Determine the [X, Y] coordinate at the center of the cell enclosing the given text.  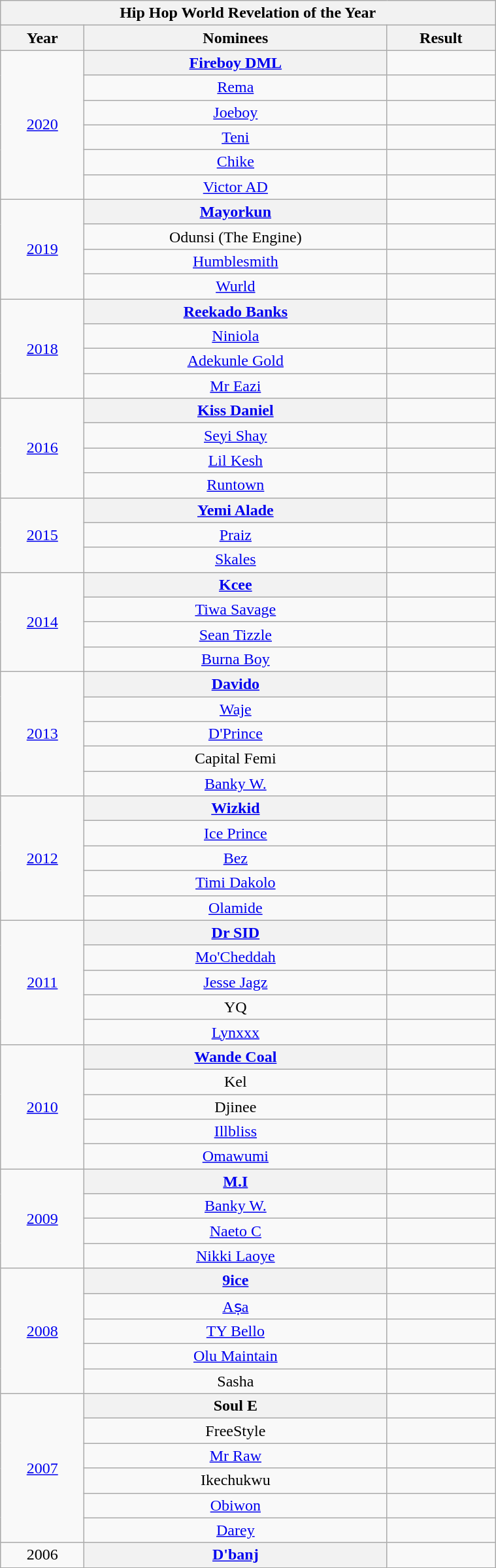
Tiwa Savage [235, 609]
Timi Dakolo [235, 883]
Kiss Daniel [235, 411]
Capital Femi [235, 759]
Sean Tizzle [235, 634]
M.I [235, 1181]
Mr Raw [235, 1456]
Burna Boy [235, 659]
Fireboy DML [235, 63]
2008 [42, 1331]
Skales [235, 560]
Nikki Laoye [235, 1256]
9ice [235, 1281]
Kcee [235, 584]
Adekunle Gold [235, 361]
2012 [42, 858]
TY Bello [235, 1332]
YQ [235, 1007]
Odunsi (The Engine) [235, 236]
Niniola [235, 336]
2020 [42, 125]
Bez [235, 858]
Ice Prince [235, 833]
Djinee [235, 1107]
Illbliss [235, 1132]
2014 [42, 622]
Waje [235, 709]
2013 [42, 733]
Naeto C [235, 1231]
2007 [42, 1468]
Wande Coal [235, 1057]
Runtown [235, 485]
Mo'Cheddah [235, 957]
Victor AD [235, 187]
2011 [42, 982]
2018 [42, 349]
D'Prince [235, 734]
Obiwon [235, 1505]
Omawumi [235, 1157]
Humblesmith [235, 261]
Mayorkun [235, 212]
Kel [235, 1081]
Lynxxx [235, 1032]
Jesse Jagz [235, 982]
Lil Kesh [235, 460]
Joeboy [235, 112]
Darey [235, 1530]
D'banj [235, 1555]
Result [441, 38]
Year [42, 38]
Wizkid [235, 808]
Olamide [235, 908]
Davido [235, 684]
Sasha [235, 1381]
Soul E [235, 1406]
Aṣa [235, 1306]
Mr Eazi [235, 386]
2019 [42, 249]
2006 [42, 1555]
2015 [42, 535]
Wurld [235, 286]
FreeStyle [235, 1431]
2010 [42, 1106]
Dr SID [235, 933]
Seyi Shay [235, 436]
Nominees [235, 38]
Reekado Banks [235, 312]
Olu Maintain [235, 1356]
2009 [42, 1219]
Teni [235, 137]
Praiz [235, 535]
Rema [235, 88]
Ikechukwu [235, 1480]
Hip Hop World Revelation of the Year [248, 13]
Chike [235, 162]
2016 [42, 448]
Yemi Alade [235, 510]
